Identify which cell holds the provided text, then report its [X, Y] central coordinate. 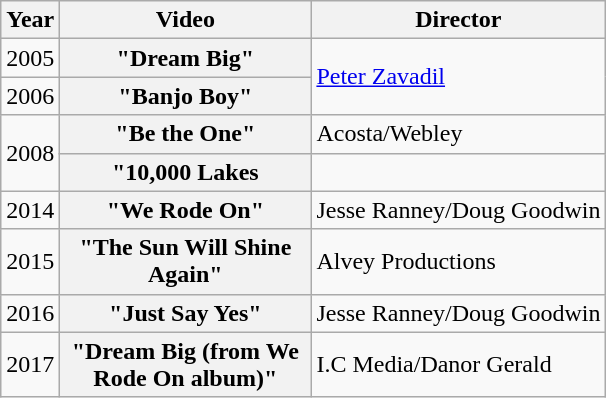
"We Rode On" [186, 210]
"Dream Big (from We Rode On album)" [186, 364]
2016 [30, 313]
Video [186, 20]
"The Sun Will Shine Again" [186, 262]
Peter Zavadil [458, 77]
Director [458, 20]
Alvey Productions [458, 262]
2005 [30, 58]
Year [30, 20]
"Just Say Yes" [186, 313]
"10,000 Lakes [186, 172]
2015 [30, 262]
2017 [30, 364]
I.C Media/Danor Gerald [458, 364]
"Be the One" [186, 134]
2014 [30, 210]
"Dream Big" [186, 58]
2006 [30, 96]
"Banjo Boy" [186, 96]
2008 [30, 153]
Acosta/Webley [458, 134]
